Return (x, y) of the center of cell containing provided text 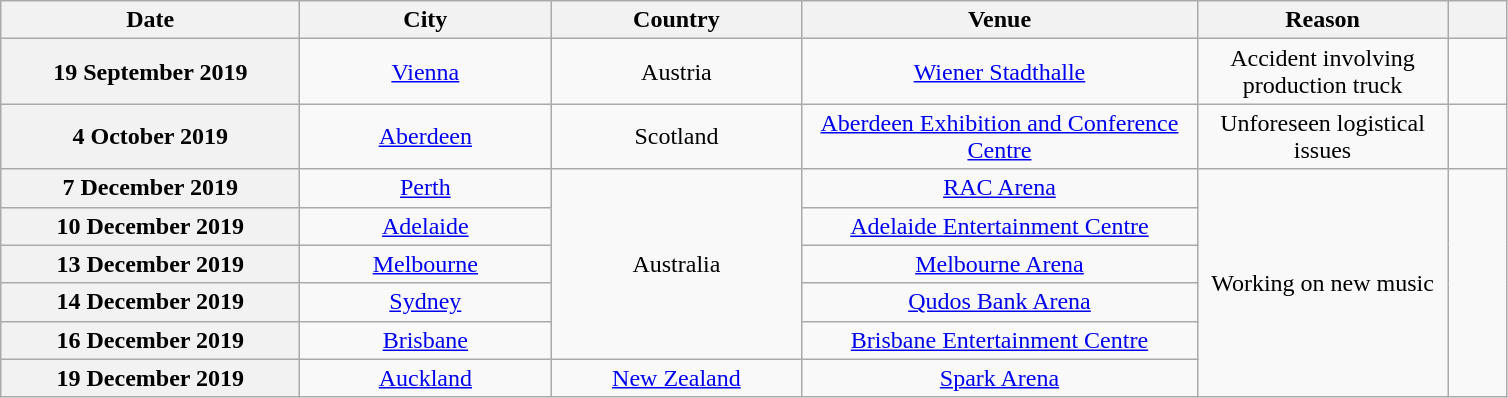
Brisbane (426, 340)
Austria (676, 72)
16 December 2019 (150, 340)
Reason (1322, 20)
Scotland (676, 136)
Qudos Bank Arena (1000, 302)
Australia (676, 264)
Date (150, 20)
Spark Arena (1000, 378)
Accident involving production truck (1322, 72)
Vienna (426, 72)
RAC Arena (1000, 188)
19 December 2019 (150, 378)
Adelaide (426, 226)
14 December 2019 (150, 302)
Venue (1000, 20)
Melbourne Arena (1000, 264)
13 December 2019 (150, 264)
Wiener Stadthalle (1000, 72)
Adelaide Entertainment Centre (1000, 226)
Aberdeen Exhibition and Conference Centre (1000, 136)
Auckland (426, 378)
City (426, 20)
Country (676, 20)
Sydney (426, 302)
Brisbane Entertainment Centre (1000, 340)
4 October 2019 (150, 136)
New Zealand (676, 378)
Aberdeen (426, 136)
19 September 2019 (150, 72)
7 December 2019 (150, 188)
Melbourne (426, 264)
10 December 2019 (150, 226)
Working on new music (1322, 283)
Unforeseen logistical issues (1322, 136)
Perth (426, 188)
